Return the (X, Y) coordinate for the center point of the cell that contains the specified text.  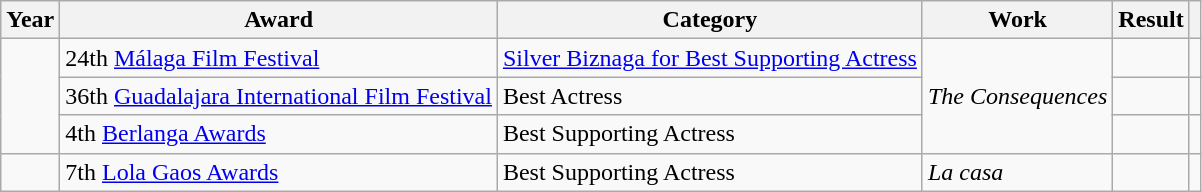
Year (30, 20)
24th Málaga Film Festival (279, 58)
Result (1151, 20)
The Consequences (1017, 96)
Best Actress (710, 96)
4th Berlanga Awards (279, 134)
Work (1017, 20)
La casa (1017, 172)
Category (710, 20)
36th Guadalajara International Film Festival (279, 96)
Silver Biznaga for Best Supporting Actress (710, 58)
7th Lola Gaos Awards (279, 172)
Award (279, 20)
